Search for the cell housing the specified text and yield its [X, Y] center coordinate. 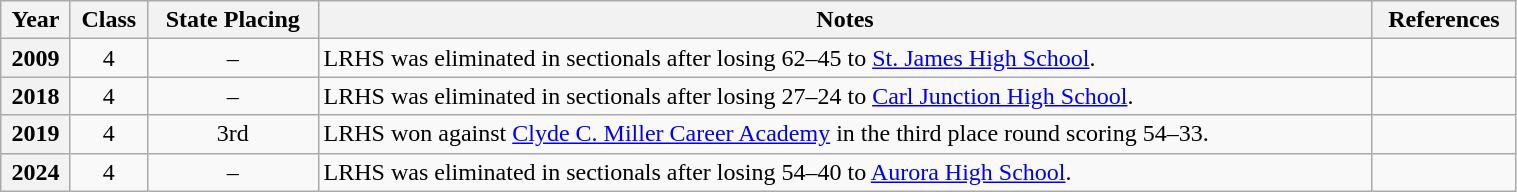
Notes [845, 20]
2024 [36, 172]
Year [36, 20]
2009 [36, 58]
LRHS was eliminated in sectionals after losing 54–40 to Aurora High School. [845, 172]
References [1444, 20]
LRHS was eliminated in sectionals after losing 27–24 to Carl Junction High School. [845, 96]
3rd [232, 134]
2019 [36, 134]
LRHS won against Clyde C. Miller Career Academy in the third place round scoring 54–33. [845, 134]
State Placing [232, 20]
Class [108, 20]
LRHS was eliminated in sectionals after losing 62–45 to St. James High School. [845, 58]
2018 [36, 96]
